Extract the (X, Y) coordinate from the center of the cell holding the provided text.  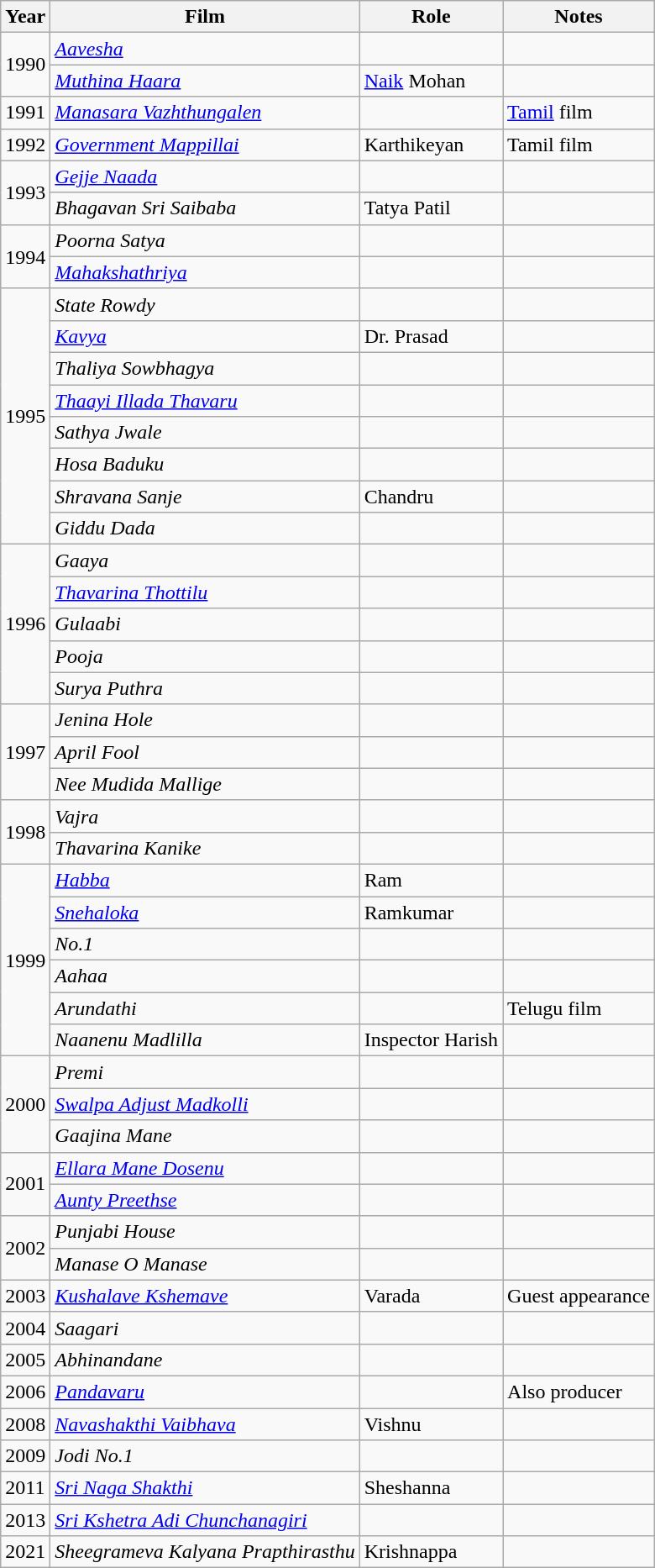
Krishnappa (431, 1552)
2011 (25, 1488)
Sri Naga Shakthi (205, 1488)
Pooja (205, 656)
1998 (25, 832)
2009 (25, 1456)
Karthikeyan (431, 145)
Manase O Manase (205, 1264)
Gulaabi (205, 624)
2008 (25, 1424)
Swalpa Adjust Madkolli (205, 1104)
Inspector Harish (431, 1040)
Naanenu Madlilla (205, 1040)
Thaliya Sowbhagya (205, 368)
1995 (25, 416)
Vajra (205, 816)
Navashakthi Vaibhava (205, 1424)
1991 (25, 113)
Sheshanna (431, 1488)
Punjabi House (205, 1232)
Varada (431, 1296)
Gaaya (205, 560)
Sheegrameva Kalyana Prapthirasthu (205, 1552)
2004 (25, 1328)
No.1 (205, 944)
Gejje Naada (205, 176)
Government Mappillai (205, 145)
Year (25, 17)
2000 (25, 1104)
Nee Mudida Mallige (205, 784)
Aavesha (205, 49)
Habba (205, 880)
Also producer (579, 1392)
Kushalave Kshemave (205, 1296)
State Rowdy (205, 304)
Bhagavan Sri Saibaba (205, 208)
1999 (25, 960)
Manasara Vazhthungalen (205, 113)
Ram (431, 880)
Mahakshathriya (205, 272)
Sri Kshetra Adi Chunchanagiri (205, 1520)
Gaajina Mane (205, 1136)
Chandru (431, 497)
2006 (25, 1392)
Snehaloka (205, 912)
Dr. Prasad (431, 336)
1996 (25, 624)
Hosa Baduku (205, 465)
Guest appearance (579, 1296)
Abhinandane (205, 1360)
Saagari (205, 1328)
Premi (205, 1072)
Surya Puthra (205, 688)
April Fool (205, 752)
Thavarina Thottilu (205, 592)
Poorna Satya (205, 240)
2002 (25, 1248)
Telugu film (579, 1008)
1992 (25, 145)
2001 (25, 1184)
Shravana Sanje (205, 497)
Pandavaru (205, 1392)
Jenina Hole (205, 720)
Jodi No.1 (205, 1456)
Sathya Jwale (205, 433)
Arundathi (205, 1008)
2021 (25, 1552)
Ramkumar (431, 912)
1994 (25, 256)
Muthina Haara (205, 81)
Vishnu (431, 1424)
1997 (25, 752)
Notes (579, 17)
Aunty Preethse (205, 1200)
Giddu Dada (205, 529)
Naik Mohan (431, 81)
Kavya (205, 336)
1990 (25, 65)
1993 (25, 192)
Thaayi Illada Thavaru (205, 401)
Role (431, 17)
2013 (25, 1520)
2005 (25, 1360)
Ellara Mane Dosenu (205, 1168)
Film (205, 17)
Thavarina Kanike (205, 848)
2003 (25, 1296)
Tatya Patil (431, 208)
Aahaa (205, 976)
